Return [x, y] of the center of cell containing provided text 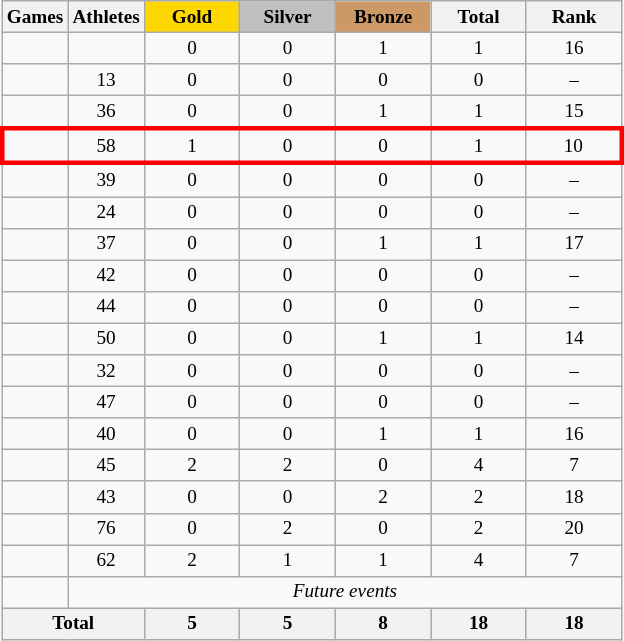
47 [106, 402]
15 [574, 112]
45 [106, 466]
Athletes [106, 17]
Bronze [383, 17]
39 [106, 180]
Games [35, 17]
13 [106, 80]
Rank [574, 17]
37 [106, 244]
10 [574, 146]
32 [106, 371]
17 [574, 244]
62 [106, 560]
Gold [192, 17]
20 [574, 529]
43 [106, 497]
36 [106, 112]
42 [106, 276]
14 [574, 339]
58 [106, 146]
40 [106, 434]
Future events [345, 592]
76 [106, 529]
8 [383, 624]
Silver [288, 17]
44 [106, 307]
50 [106, 339]
24 [106, 212]
